Extract the [X, Y] coordinate from the center of the cell holding the provided text.  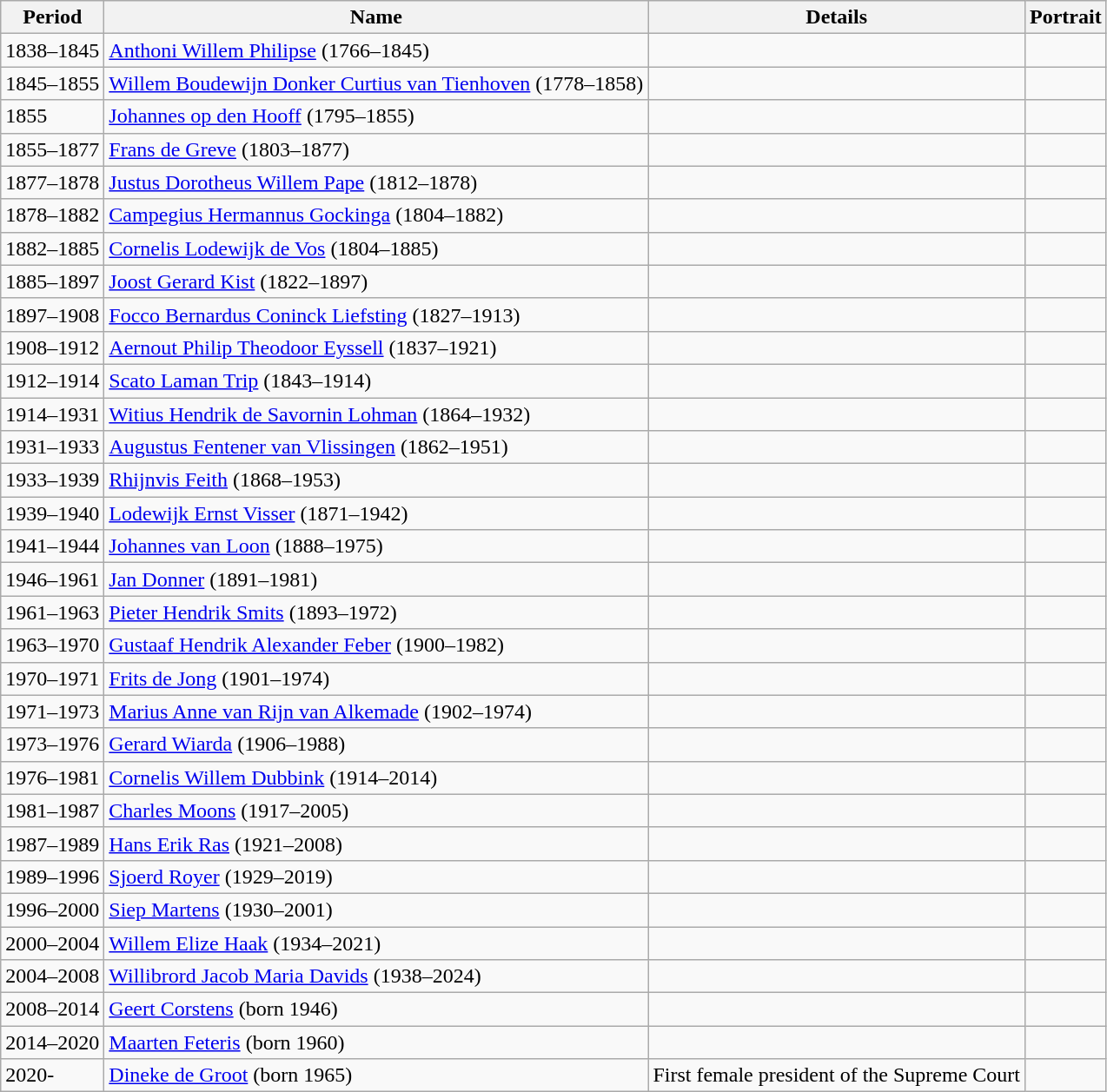
Siep Martens (1930–2001) [376, 910]
Campegius Hermannus Gockinga (1804–1882) [376, 215]
1931–1933 [52, 447]
2000–2004 [52, 943]
Charles Moons (1917–2005) [376, 811]
Johannes van Loon (1888–1975) [376, 546]
Gustaaf Hendrik Alexander Feber (1900–1982) [376, 645]
Cornelis Willem Dubbink (1914–2014) [376, 778]
Name [376, 17]
2014–2020 [52, 1042]
Cornelis Lodewijk de Vos (1804–1885) [376, 248]
Rhijnvis Feith (1868–1953) [376, 480]
1981–1987 [52, 811]
1878–1882 [52, 215]
Willem Boudewijn Donker Curtius van Tienhoven (1778–1858) [376, 83]
1908–1912 [52, 347]
1976–1981 [52, 778]
First female president of the Supreme Court [837, 1075]
1971–1973 [52, 711]
Details [837, 17]
1939–1940 [52, 513]
1885–1897 [52, 281]
Focco Bernardus Coninck Liefsting (1827–1913) [376, 314]
Anthoni Willem Philipse (1766–1845) [376, 50]
Marius Anne van Rijn van Alkemade (1902–1974) [376, 711]
Aernout Philip Theodoor Eyssell (1837–1921) [376, 347]
1882–1885 [52, 248]
Willibrord Jacob Maria Davids (1938–2024) [376, 976]
1845–1855 [52, 83]
Sjoerd Royer (1929–2019) [376, 877]
1963–1970 [52, 645]
1941–1944 [52, 546]
2020- [52, 1075]
Hans Erik Ras (1921–2008) [376, 844]
Scato Laman Trip (1843–1914) [376, 381]
Lodewijk Ernst Visser (1871–1942) [376, 513]
Geert Corstens (born 1946) [376, 1009]
1989–1996 [52, 877]
2008–2014 [52, 1009]
Period [52, 17]
1946–1961 [52, 579]
1987–1989 [52, 844]
Frits de Jong (1901–1974) [376, 678]
1996–2000 [52, 910]
Frans de Greve (1803–1877) [376, 149]
Witius Hendrik de Savornin Lohman (1864–1932) [376, 414]
Pieter Hendrik Smits (1893–1972) [376, 612]
Gerard Wiarda (1906–1988) [376, 745]
1961–1963 [52, 612]
Joost Gerard Kist (1822–1897) [376, 281]
Dineke de Groot (born 1965) [376, 1075]
1973–1976 [52, 745]
1855–1877 [52, 149]
1897–1908 [52, 314]
1877–1878 [52, 182]
Justus Dorotheus Willem Pape (1812–1878) [376, 182]
Maarten Feteris (born 1960) [376, 1042]
Portrait [1066, 17]
1838–1845 [52, 50]
2004–2008 [52, 976]
1933–1939 [52, 480]
Willem Elize Haak (1934–2021) [376, 943]
1912–1914 [52, 381]
Augustus Fentener van Vlissingen (1862–1951) [376, 447]
1855 [52, 116]
Johannes op den Hooff (1795–1855) [376, 116]
Jan Donner (1891–1981) [376, 579]
1970–1971 [52, 678]
1914–1931 [52, 414]
